From the cell containing the given text, extract its center point as [X, Y] coordinate. 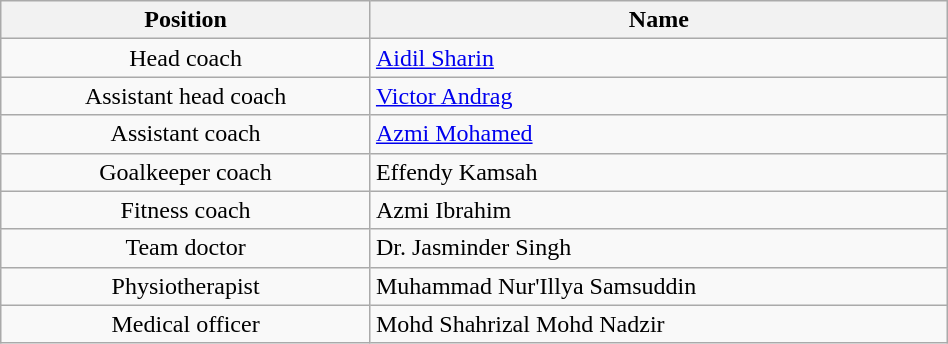
Medical officer [186, 324]
Fitness coach [186, 210]
Mohd Shahrizal Mohd Nadzir [658, 324]
Aidil Sharin [658, 58]
Name [658, 20]
Effendy Kamsah [658, 172]
Team doctor [186, 248]
Assistant coach [186, 134]
Assistant head coach [186, 96]
Azmi Ibrahim [658, 210]
Victor Andrag [658, 96]
Dr. Jasminder Singh [658, 248]
Azmi Mohamed [658, 134]
Physiotherapist [186, 286]
Goalkeeper coach [186, 172]
Muhammad Nur'Illya Samsuddin [658, 286]
Head coach [186, 58]
Position [186, 20]
